Provide the (X, Y) coordinate of the cell's center where the given text is located.  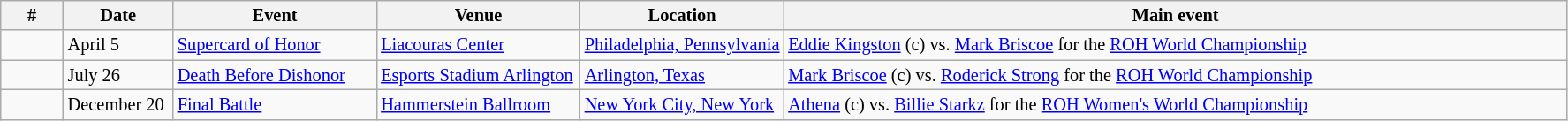
Esports Stadium Arlington (479, 75)
Arlington, Texas (682, 75)
Location (682, 15)
April 5 (118, 45)
Supercard of Honor (276, 45)
New York City, New York (682, 104)
Eddie Kingston (c) vs. Mark Briscoe for the ROH World Championship (1175, 45)
Date (118, 15)
Philadelphia, Pennsylvania (682, 45)
Liacouras Center (479, 45)
Mark Briscoe (c) vs. Roderick Strong for the ROH World Championship (1175, 75)
Venue (479, 15)
Death Before Dishonor (276, 75)
Athena (c) vs. Billie Starkz for the ROH Women's World Championship (1175, 104)
Final Battle (276, 104)
July 26 (118, 75)
December 20 (118, 104)
Hammerstein Ballroom (479, 104)
# (32, 15)
Main event (1175, 15)
Event (276, 15)
